Find where the given text appears and provide that cell's center as [x, y] coordinate. 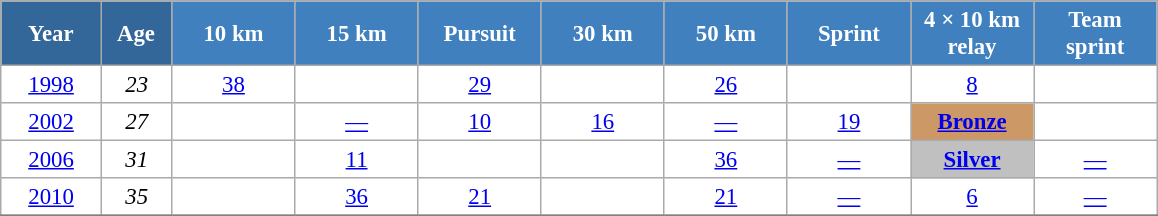
1998 [52, 85]
27 [136, 122]
6 [972, 197]
Bronze [972, 122]
2006 [52, 160]
31 [136, 160]
19 [848, 122]
Pursuit [480, 34]
Age [136, 34]
29 [480, 85]
23 [136, 85]
11 [356, 160]
Team sprint [1096, 34]
Silver [972, 160]
30 km [602, 34]
2010 [52, 197]
Year [52, 34]
15 km [356, 34]
8 [972, 85]
26 [726, 85]
38 [234, 85]
10 [480, 122]
10 km [234, 34]
4 × 10 km relay [972, 34]
2002 [52, 122]
16 [602, 122]
50 km [726, 34]
Sprint [848, 34]
35 [136, 197]
